Extract the [x, y] coordinate from the center of the cell holding the provided text.  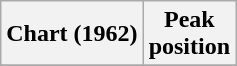
Peakposition [189, 34]
Chart (1962) [72, 34]
